Return (x, y) of the center of cell containing provided text 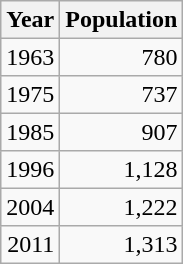
780 (122, 56)
1975 (30, 94)
737 (122, 94)
2004 (30, 206)
Population (122, 20)
1,313 (122, 244)
1963 (30, 56)
1996 (30, 170)
1,222 (122, 206)
Year (30, 20)
1985 (30, 132)
2011 (30, 244)
907 (122, 132)
1,128 (122, 170)
